Capture the cell that displays the provided text and extract its (x, y) central coordinate. 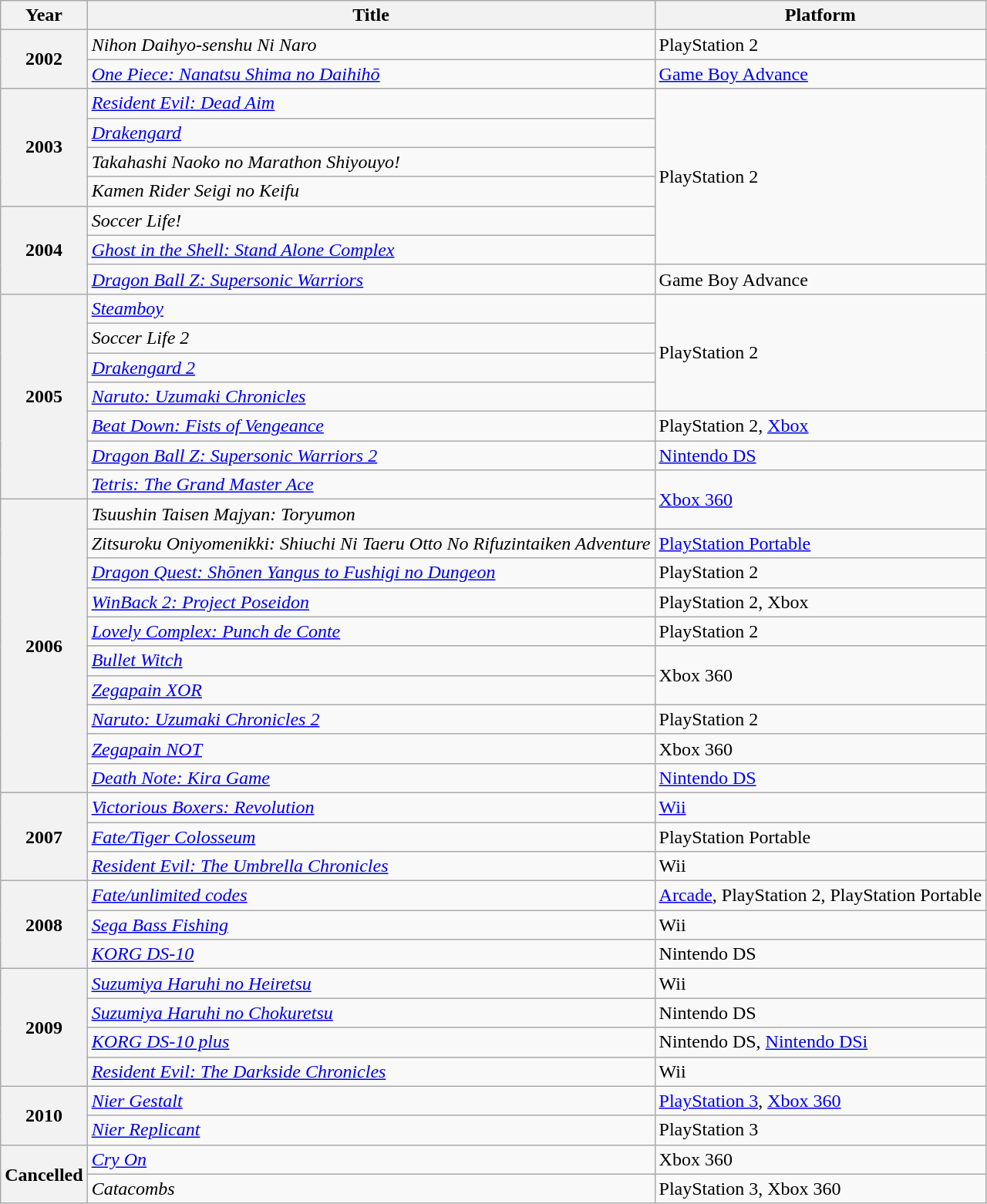
2004 (44, 250)
2006 (44, 646)
Kamen Rider Seigi no Keifu (371, 191)
Ghost in the Shell: Stand Alone Complex (371, 250)
Takahashi Naoko no Marathon Shiyouyo! (371, 162)
Drakengard (371, 133)
KORG DS-10 (371, 954)
Resident Evil: Dead Aim (371, 103)
Cry On (371, 1159)
2002 (44, 59)
Tsuushin Taisen Majyan: Toryumon (371, 514)
Tetris: The Grand Master Ace (371, 485)
Dragon Ball Z: Supersonic Warriors (371, 279)
2003 (44, 147)
Cancelled (44, 1174)
Drakengard 2 (371, 368)
2007 (44, 836)
Nier Replicant (371, 1130)
Zegapain NOT (371, 748)
Suzumiya Haruhi no Chokuretsu (371, 1013)
KORG DS-10 plus (371, 1042)
Catacombs (371, 1189)
Platform (820, 15)
2008 (44, 925)
2009 (44, 1027)
Zegapain XOR (371, 690)
Year (44, 15)
Nier Gestalt (371, 1101)
Fate/Tiger Colosseum (371, 836)
Dragon Ball Z: Supersonic Warriors 2 (371, 456)
WinBack 2: Project Poseidon (371, 602)
One Piece: Nanatsu Shima no Daihihō (371, 74)
Beat Down: Fists of Vengeance (371, 426)
Bullet Witch (371, 661)
Suzumiya Haruhi no Heiretsu (371, 984)
Lovely Complex: Punch de Conte (371, 631)
Victorious Boxers: Revolution (371, 807)
Fate/unlimited codes (371, 896)
2010 (44, 1115)
Soccer Life 2 (371, 338)
Resident Evil: The Darkside Chronicles (371, 1071)
Nintendo DS, Nintendo DSi (820, 1042)
Zitsuroku Oniyomenikki: Shiuchi Ni Taeru Otto No Rifuzintaiken Adventure (371, 543)
Nihon Daihyo-senshu Ni Naro (371, 45)
Sega Bass Fishing (371, 925)
Death Note: Kira Game (371, 778)
Naruto: Uzumaki Chronicles (371, 397)
Naruto: Uzumaki Chronicles 2 (371, 719)
Title (371, 15)
2005 (44, 396)
Soccer Life! (371, 220)
Dragon Quest: Shōnen Yangus to Fushigi no Dungeon (371, 573)
Resident Evil: The Umbrella Chronicles (371, 866)
Steamboy (371, 308)
Arcade, PlayStation 2, PlayStation Portable (820, 896)
PlayStation 3 (820, 1130)
